Provide the (x, y) coordinate of the cell's center where the given text is located.  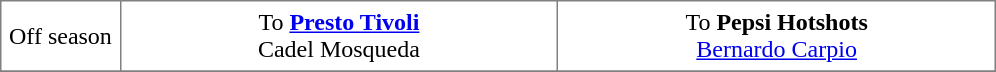
To Presto TivoliCadel Mosqueda (339, 36)
To Pepsi HotshotsBernardo Carpio (777, 36)
Off season (60, 36)
